Extract the [x, y] coordinate from the center of the cell holding the provided text.  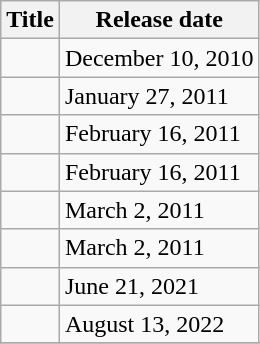
December 10, 2010 [159, 58]
Title [30, 20]
Release date [159, 20]
January 27, 2011 [159, 96]
August 13, 2022 [159, 324]
June 21, 2021 [159, 286]
